Determine the [X, Y] coordinate at the center of the cell enclosing the given text.  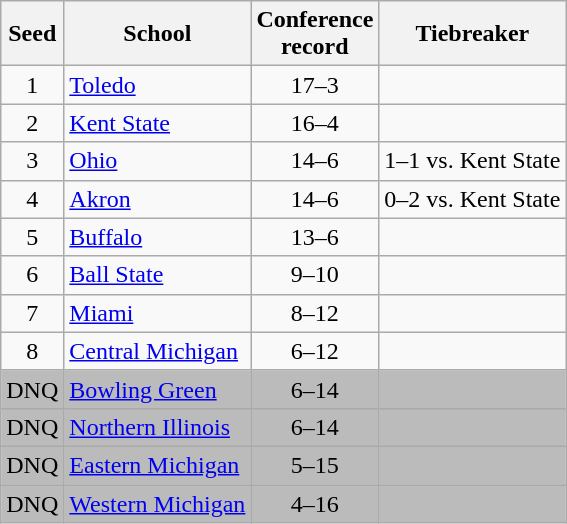
6 [32, 275]
Bowling Green [158, 389]
16–4 [315, 123]
Central Michigan [158, 351]
5–15 [315, 465]
8 [32, 351]
Northern Illinois [158, 427]
Akron [158, 199]
Conferencerecord [315, 34]
8–12 [315, 313]
Buffalo [158, 237]
5 [32, 237]
Tiebreaker [472, 34]
0–2 vs. Kent State [472, 199]
3 [32, 161]
6–12 [315, 351]
Western Michigan [158, 503]
1–1 vs. Kent State [472, 161]
Eastern Michigan [158, 465]
School [158, 34]
1 [32, 85]
Kent State [158, 123]
Ball State [158, 275]
2 [32, 123]
Seed [32, 34]
Miami [158, 313]
4 [32, 199]
9–10 [315, 275]
4–16 [315, 503]
13–6 [315, 237]
Ohio [158, 161]
7 [32, 313]
Toledo [158, 85]
17–3 [315, 85]
